Find where the given text appears and provide that cell's center as [X, Y] coordinate. 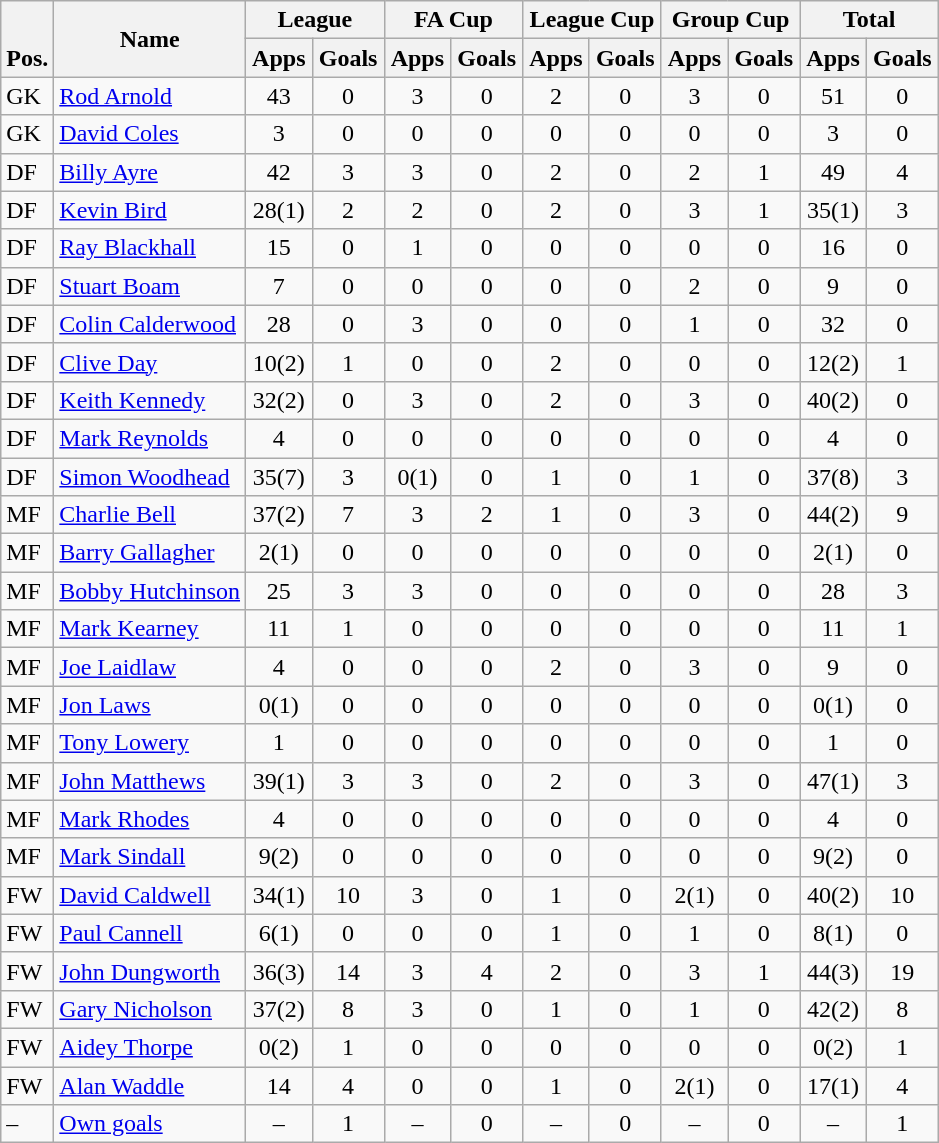
15 [280, 248]
10(2) [280, 362]
36(3) [280, 971]
Jon Laws [150, 705]
Keith Kennedy [150, 400]
Billy Ayre [150, 172]
42(2) [834, 1009]
Colin Calderwood [150, 324]
Mark Rhodes [150, 819]
25 [280, 591]
43 [280, 96]
Charlie Bell [150, 515]
Own goals [150, 1124]
32(2) [280, 400]
Clive Day [150, 362]
Alan Waddle [150, 1085]
44(2) [834, 515]
Bobby Hutchinson [150, 591]
37(8) [834, 477]
17(1) [834, 1085]
Total [870, 20]
8(1) [834, 933]
28(1) [280, 210]
David Caldwell [150, 895]
FA Cup [454, 20]
6(1) [280, 933]
John Dungworth [150, 971]
Mark Kearney [150, 629]
Gary Nicholson [150, 1009]
Paul Cannell [150, 933]
Joe Laidlaw [150, 667]
League [316, 20]
12(2) [834, 362]
Aidey Thorpe [150, 1047]
47(1) [834, 781]
Tony Lowery [150, 743]
John Matthews [150, 781]
Pos. [28, 39]
19 [902, 971]
Mark Sindall [150, 857]
Rod Arnold [150, 96]
39(1) [280, 781]
David Coles [150, 134]
35(7) [280, 477]
51 [834, 96]
42 [280, 172]
16 [834, 248]
Name [150, 39]
Stuart Boam [150, 286]
49 [834, 172]
Mark Reynolds [150, 438]
Simon Woodhead [150, 477]
League Cup [592, 20]
35(1) [834, 210]
44(3) [834, 971]
34(1) [280, 895]
32 [834, 324]
Barry Gallagher [150, 553]
Ray Blackhall [150, 248]
Group Cup [730, 20]
Kevin Bird [150, 210]
